Find where the given text appears and provide that cell's center as (X, Y) coordinate. 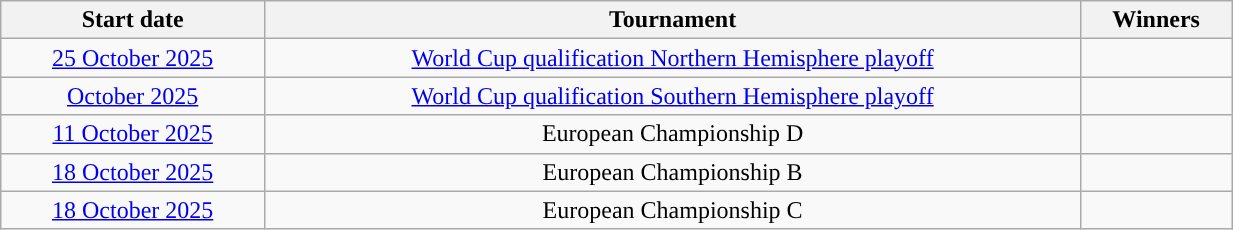
25 October 2025 (133, 58)
Tournament (673, 20)
World Cup qualification Southern Hemisphere playoff (673, 96)
European Championship C (673, 210)
Winners (1156, 20)
11 October 2025 (133, 134)
World Cup qualification Northern Hemisphere playoff (673, 58)
Start date (133, 20)
European Championship D (673, 134)
October 2025 (133, 96)
European Championship B (673, 172)
